Extract the (X, Y) coordinate from the center of the cell holding the provided text.  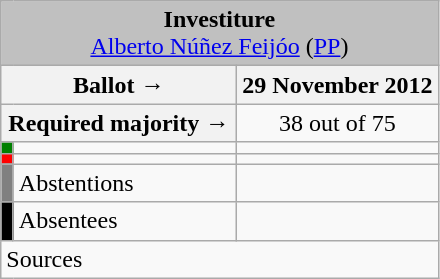
InvestitureAlberto Núñez Feijóo (PP) (220, 34)
Required majority → (119, 123)
Absentees (125, 221)
Ballot → (119, 85)
29 November 2012 (338, 85)
Sources (220, 259)
38 out of 75 (338, 123)
Abstentions (125, 183)
